For the text-containing cell, return its midpoint in [X, Y] coordinate format. 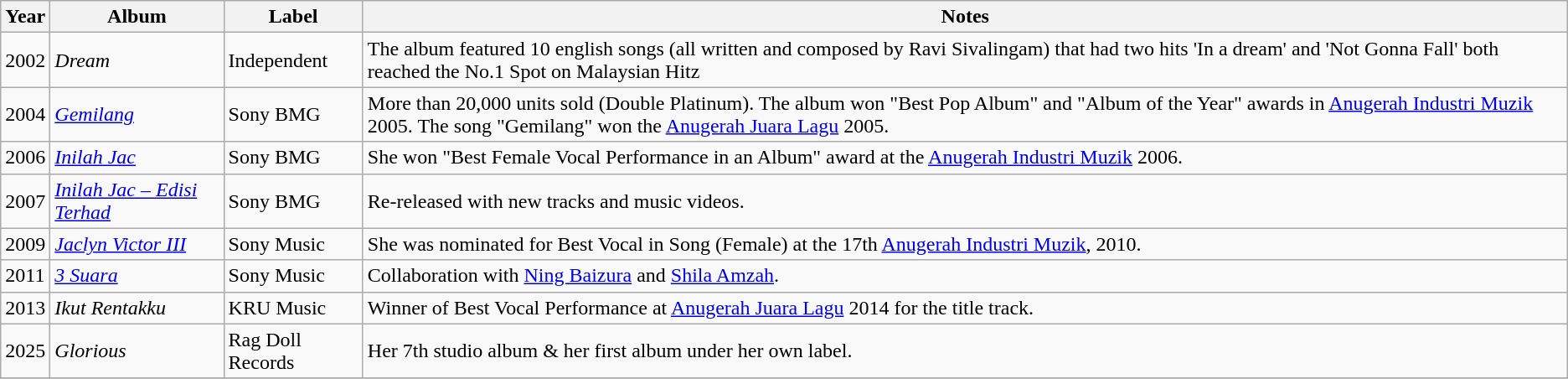
Glorious [137, 350]
3 Suara [137, 276]
2006 [25, 158]
Inilah Jac [137, 158]
Album [137, 17]
2002 [25, 60]
2013 [25, 308]
Gemilang [137, 114]
2025 [25, 350]
Rag Doll Records [293, 350]
Ikut Rentakku [137, 308]
Notes [965, 17]
Re-released with new tracks and music videos. [965, 201]
2011 [25, 276]
Year [25, 17]
2009 [25, 244]
She won "Best Female Vocal Performance in an Album" award at the Anugerah Industri Muzik 2006. [965, 158]
KRU Music [293, 308]
Jaclyn Victor III [137, 244]
2004 [25, 114]
Label [293, 17]
Her 7th studio album & her first album under her own label. [965, 350]
She was nominated for Best Vocal in Song (Female) at the 17th Anugerah Industri Muzik, 2010. [965, 244]
Winner of Best Vocal Performance at Anugerah Juara Lagu 2014 for the title track. [965, 308]
2007 [25, 201]
Independent [293, 60]
Collaboration with Ning Baizura and Shila Amzah. [965, 276]
Dream [137, 60]
Inilah Jac – Edisi Terhad [137, 201]
